Search for the cell housing the specified text and yield its [X, Y] center coordinate. 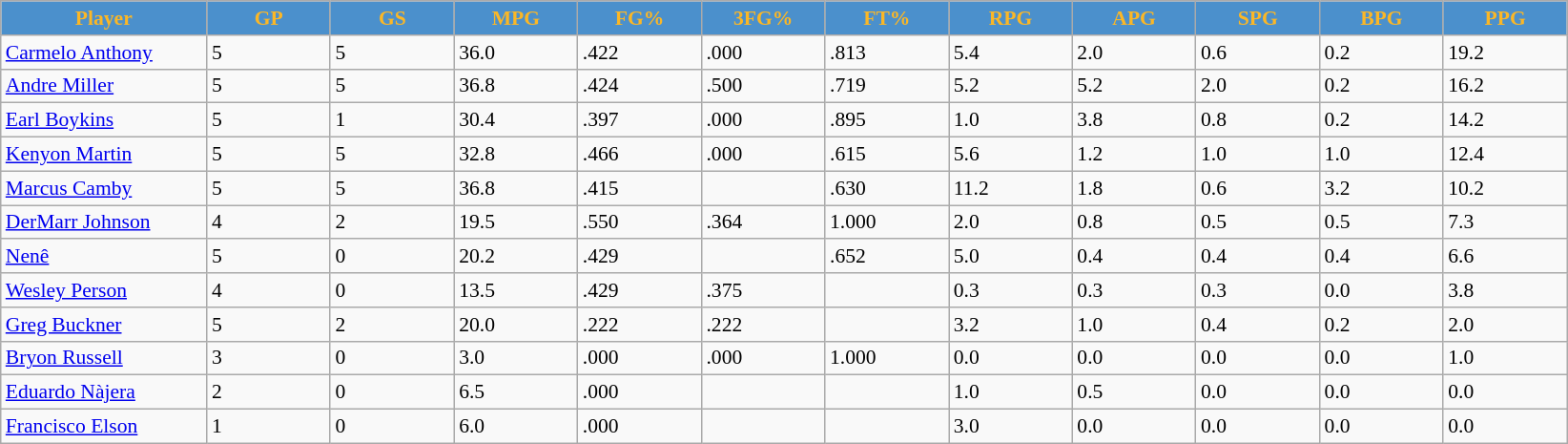
Marcus Camby [104, 188]
.550 [640, 222]
.719 [887, 86]
1.8 [1134, 188]
.813 [887, 53]
Wesley Person [104, 290]
RPG [1011, 18]
7.3 [1505, 222]
DerMarr Johnson [104, 222]
3FG% [763, 18]
BPG [1382, 18]
32.8 [516, 155]
6.6 [1505, 257]
Kenyon Martin [104, 155]
11.2 [1011, 188]
.615 [887, 155]
13.5 [516, 290]
.422 [640, 53]
GP [269, 18]
5.6 [1011, 155]
APG [1134, 18]
30.4 [516, 120]
Andre Miller [104, 86]
6.5 [516, 392]
Eduardo Nàjera [104, 392]
36.0 [516, 53]
14.2 [1505, 120]
MPG [516, 18]
12.4 [1505, 155]
SPG [1258, 18]
5.4 [1011, 53]
Greg Buckner [104, 325]
GS [392, 18]
.397 [640, 120]
20.2 [516, 257]
10.2 [1505, 188]
.466 [640, 155]
.424 [640, 86]
20.0 [516, 325]
16.2 [1505, 86]
FG% [640, 18]
.630 [887, 188]
3 [269, 358]
.500 [763, 86]
Francisco Elson [104, 427]
.415 [640, 188]
PPG [1505, 18]
Earl Boykins [104, 120]
19.5 [516, 222]
Player [104, 18]
.375 [763, 290]
1.2 [1134, 155]
Bryon Russell [104, 358]
FT% [887, 18]
Nenê [104, 257]
.652 [887, 257]
6.0 [516, 427]
.364 [763, 222]
.895 [887, 120]
5.0 [1011, 257]
19.2 [1505, 53]
Carmelo Anthony [104, 53]
